Extract the [x, y] coordinate from the center of the cell holding the provided text.  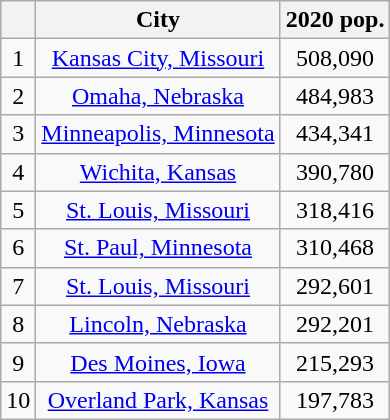
292,601 [335, 286]
215,293 [335, 362]
508,090 [335, 58]
292,201 [335, 324]
318,416 [335, 210]
5 [18, 210]
Minneapolis, Minnesota [158, 134]
City [158, 20]
Wichita, Kansas [158, 172]
2020 pop. [335, 20]
Kansas City, Missouri [158, 58]
197,783 [335, 400]
2 [18, 96]
4 [18, 172]
6 [18, 248]
St. Paul, Minnesota [158, 248]
9 [18, 362]
Omaha, Nebraska [158, 96]
8 [18, 324]
10 [18, 400]
484,983 [335, 96]
3 [18, 134]
Des Moines, Iowa [158, 362]
Lincoln, Nebraska [158, 324]
Overland Park, Kansas [158, 400]
7 [18, 286]
434,341 [335, 134]
390,780 [335, 172]
310,468 [335, 248]
1 [18, 58]
